Return (X, Y) of the center of cell containing provided text 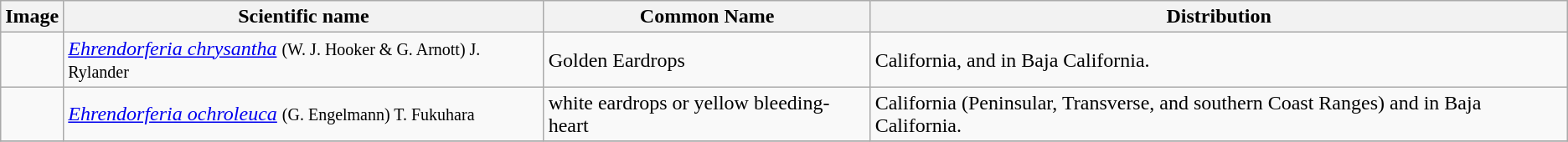
Distribution (1219, 17)
Ehrendorferia chrysantha (W. J. Hooker & G. Arnott) J. Rylander (303, 60)
California (Peninsular, Transverse, and southern Coast Ranges) and in Baja California. (1219, 114)
Image (32, 17)
Common Name (707, 17)
Golden Eardrops (707, 60)
white eardrops or yellow bleeding-heart (707, 114)
California, and in Baja California. (1219, 60)
Scientific name (303, 17)
Ehrendorferia ochroleuca (G. Engelmann) T. Fukuhara (303, 114)
